Pinpoint the cell where the given text exists, returning its [x, y] midpoint coordinate. 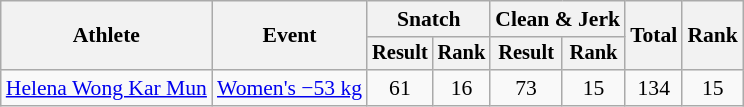
Clean & Jerk [558, 19]
Snatch [428, 19]
Total [654, 36]
73 [526, 88]
61 [400, 88]
Women's −53 kg [290, 88]
Athlete [106, 36]
16 [462, 88]
134 [654, 88]
Helena Wong Kar Mun [106, 88]
Event [290, 36]
